Search for the cell housing the specified text and yield its [X, Y] center coordinate. 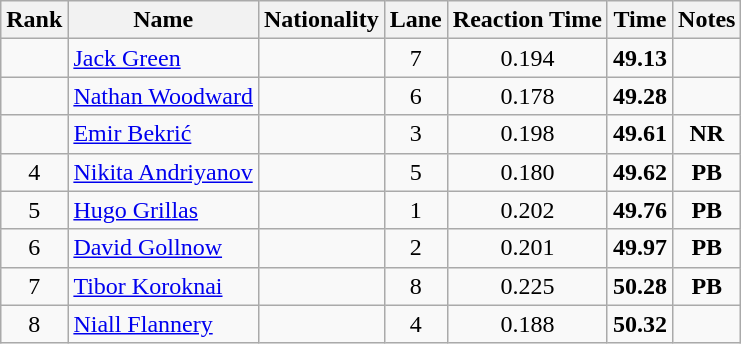
Time [640, 20]
Notes [707, 20]
0.225 [527, 286]
49.61 [640, 134]
49.28 [640, 96]
Nationality [321, 20]
Lane [416, 20]
Reaction Time [527, 20]
0.188 [527, 324]
49.13 [640, 58]
Nathan Woodward [164, 96]
0.201 [527, 248]
1 [416, 210]
Niall Flannery [164, 324]
Nikita Andriyanov [164, 172]
Rank [34, 20]
0.180 [527, 172]
Jack Green [164, 58]
49.62 [640, 172]
3 [416, 134]
0.194 [527, 58]
0.198 [527, 134]
0.178 [527, 96]
Tibor Koroknai [164, 286]
49.76 [640, 210]
Hugo Grillas [164, 210]
50.28 [640, 286]
0.202 [527, 210]
50.32 [640, 324]
2 [416, 248]
David Gollnow [164, 248]
Name [164, 20]
NR [707, 134]
49.97 [640, 248]
Emir Bekrić [164, 134]
